Pinpoint the cell where the given text exists, returning its [X, Y] midpoint coordinate. 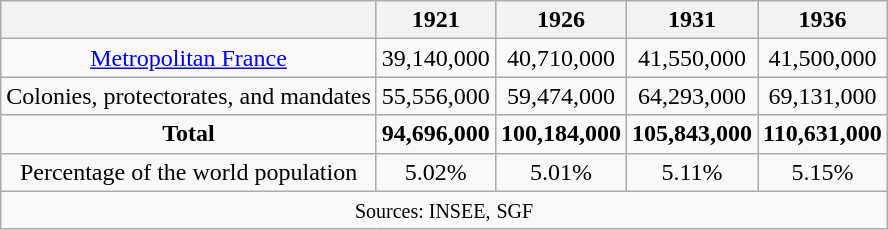
55,556,000 [436, 96]
1931 [692, 20]
1926 [560, 20]
5.01% [560, 172]
94,696,000 [436, 134]
39,140,000 [436, 58]
5.02% [436, 172]
5.15% [823, 172]
100,184,000 [560, 134]
105,843,000 [692, 134]
41,550,000 [692, 58]
40,710,000 [560, 58]
1936 [823, 20]
1921 [436, 20]
Colonies, protectorates, and mandates [189, 96]
Sources: INSEE, SGF [444, 210]
Metropolitan France [189, 58]
Percentage of the world population [189, 172]
69,131,000 [823, 96]
64,293,000 [692, 96]
110,631,000 [823, 134]
41,500,000 [823, 58]
59,474,000 [560, 96]
Total [189, 134]
5.11% [692, 172]
